Return the (x, y) coordinate for the center point of the cell that contains the specified text.  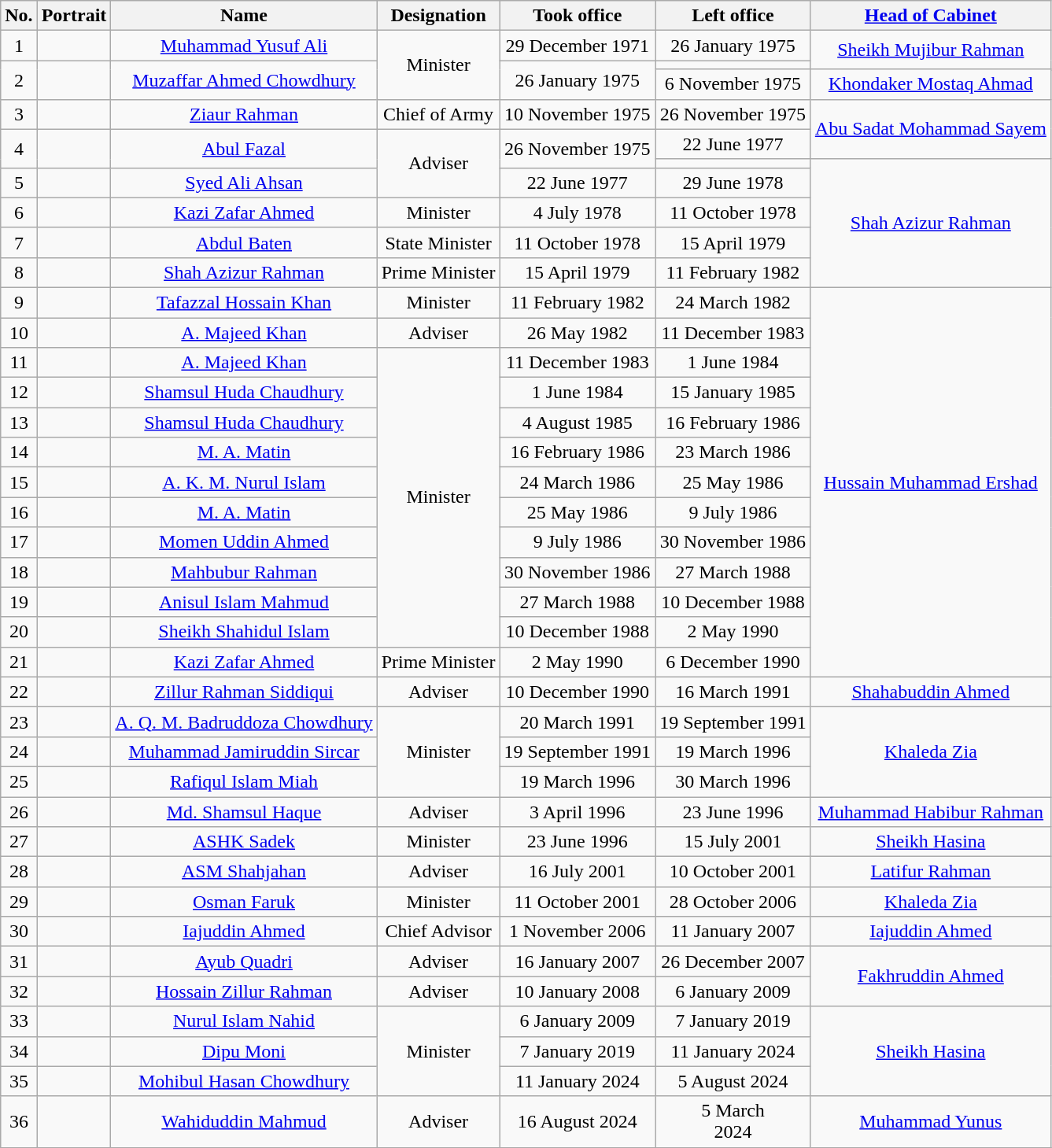
28 October 2006 (733, 902)
6 December 1990 (733, 662)
35 (19, 1081)
32 (19, 991)
11 October 2001 (578, 902)
Sheikh Mujibur Rahman (930, 50)
Took office (578, 16)
3 April 1996 (578, 811)
Muhammad Habibur Rahman (930, 811)
Momen Uddin Ahmed (244, 542)
Mahbubur Rahman (244, 572)
Dipu Moni (244, 1051)
Muhammad Jamiruddin Sircar (244, 751)
20 March 1991 (578, 722)
10 (19, 333)
Nurul Islam Nahid (244, 1021)
ASHK Sadek (244, 842)
24 March 1982 (733, 302)
Head of Cabinet (930, 16)
Mohibul Hasan Chowdhury (244, 1081)
11 January 2007 (733, 932)
31 (19, 962)
Zillur Rahman Siddiqui (244, 692)
Shahabuddin Ahmed (930, 692)
7 (19, 242)
Tafazzal Hossain Khan (244, 302)
26 December 2007 (733, 962)
30 (19, 932)
Designation (438, 16)
33 (19, 1021)
Muzaffar Ahmed Chowdhury (244, 80)
Muhammad Yunus (930, 1122)
19 (19, 602)
23 (19, 722)
A. Q. M. Badruddoza Chowdhury (244, 722)
20 (19, 632)
A. K. M. Nurul Islam (244, 482)
Abdul Baten (244, 242)
Chief of Army (438, 114)
24 (19, 751)
15 January 1985 (733, 393)
17 (19, 542)
29 December 1971 (578, 46)
Abu Sadat Mohammad Sayem (930, 129)
State Minister (438, 242)
10 January 2008 (578, 991)
Chief Advisor (438, 932)
34 (19, 1051)
6 November 1975 (733, 84)
16 March 1991 (733, 692)
25 (19, 781)
Left office (733, 16)
Khondaker Mostaq Ahmad (930, 84)
Name (244, 16)
No. (19, 16)
13 (19, 423)
Ayub Quadri (244, 962)
4 (19, 148)
18 (19, 572)
Fakhruddin Ahmed (930, 976)
16 August 2024 (578, 1122)
16 (19, 512)
Hossain Zillur Rahman (244, 991)
22 (19, 692)
2 (19, 80)
29 June 1978 (733, 183)
Osman Faruk (244, 902)
ASM Shahjahan (244, 872)
Anisul Islam Mahmud (244, 602)
8 (19, 272)
1 (19, 46)
15 July 2001 (733, 842)
4 August 1985 (578, 423)
Sheikh Shahidul Islam (244, 632)
Portrait (74, 16)
Wahiduddin Mahmud (244, 1122)
9 (19, 302)
Md. Shamsul Haque (244, 811)
23 March 1986 (733, 452)
30 March 1996 (733, 781)
4 July 1978 (578, 212)
11 (19, 363)
29 (19, 902)
Abul Fazal (244, 148)
6 (19, 212)
Latifur Rahman (930, 872)
5 August 2024 (733, 1081)
10 November 1975 (578, 114)
5 (19, 183)
Syed Ali Ahsan (244, 183)
Muhammad Yusuf Ali (244, 46)
Ziaur Rahman (244, 114)
26 May 1982 (578, 333)
Hussain Muhammad Ershad (930, 482)
36 (19, 1122)
16 January 2007 (578, 962)
15 (19, 482)
14 (19, 452)
21 (19, 662)
16 July 2001 (578, 872)
10 December 1990 (578, 692)
26 (19, 811)
10 October 2001 (733, 872)
28 (19, 872)
12 (19, 393)
1 November 2006 (578, 932)
24 March 1986 (578, 482)
5 March2024 (733, 1122)
Rafiqul Islam Miah (244, 781)
27 (19, 842)
3 (19, 114)
